Extract the [x, y] coordinate from the center of the cell holding the provided text.  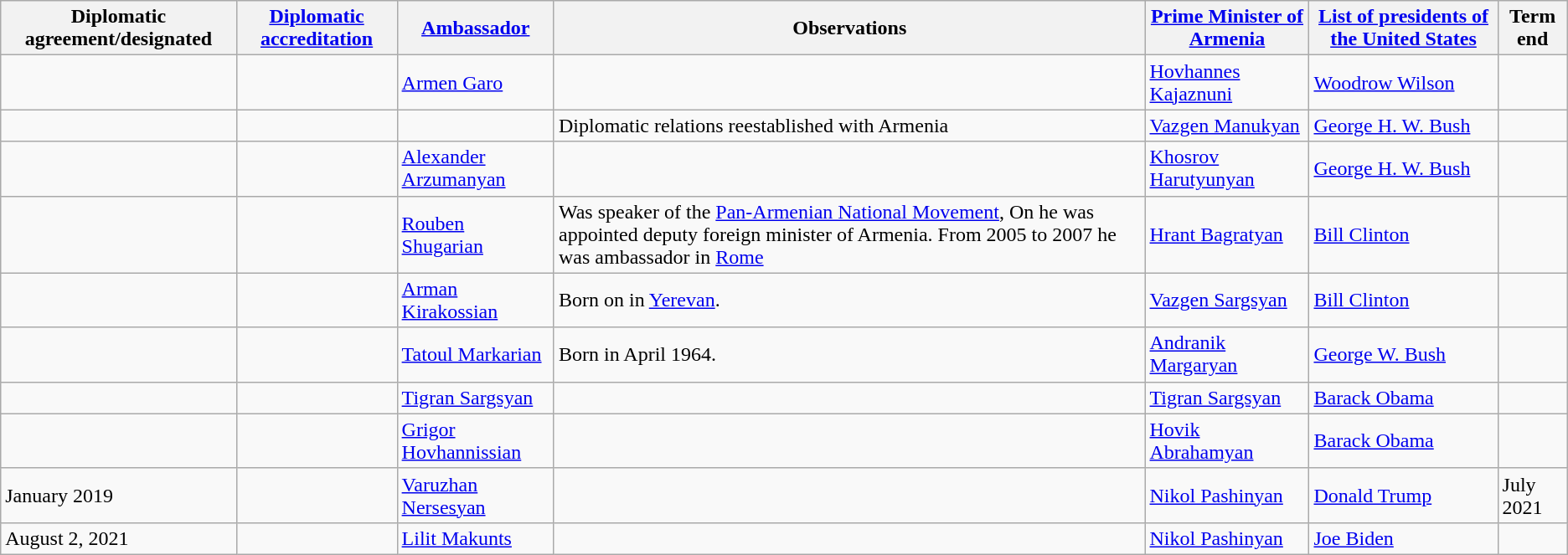
Ambassador [476, 28]
Hrant Bagratyan [1227, 234]
Alexander Arzumanyan [476, 169]
Prime Minister of Armenia [1227, 28]
Joe Biden [1404, 538]
Diplomatic agreement/designated [119, 28]
July 2021 [1533, 496]
Hovik Abrahamyan [1227, 440]
Observations [849, 28]
Born on in Yerevan. [849, 300]
Khosrov Harutyunyan [1227, 169]
Vazgen Sargsyan [1227, 300]
Rouben Shugarian [476, 234]
Hovhannes Kajaznuni [1227, 82]
Woodrow Wilson [1404, 82]
Arman Kirakossian [476, 300]
George W. Bush [1404, 355]
Tatoul Markarian [476, 355]
Andranik Margaryan [1227, 355]
List of presidents of the United States [1404, 28]
Armen Garo [476, 82]
Grigor Hovhannissian [476, 440]
Born in April 1964. [849, 355]
Vazgen Manukyan [1227, 126]
Varuzhan Nersesyan [476, 496]
January 2019 [119, 496]
Diplomatic relations reestablished with Armenia [849, 126]
Term end [1533, 28]
Diplomatic accreditation [317, 28]
Lilit Makunts [476, 538]
Donald Trump [1404, 496]
August 2, 2021 [119, 538]
